Find where the given text appears and provide that cell's center as [X, Y] coordinate. 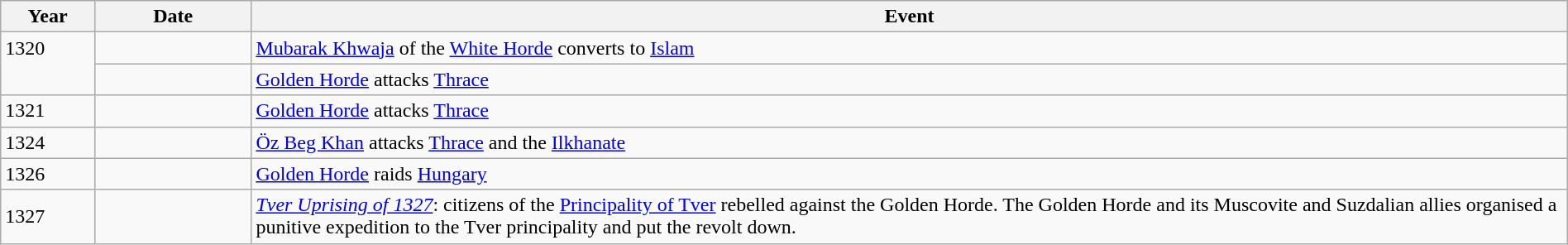
1327 [48, 217]
1321 [48, 111]
Mubarak Khwaja of the White Horde converts to Islam [910, 48]
Öz Beg Khan attacks Thrace and the Ilkhanate [910, 142]
1320 [48, 64]
1326 [48, 174]
Date [172, 17]
1324 [48, 142]
Golden Horde raids Hungary [910, 174]
Year [48, 17]
Event [910, 17]
